Scan for the cell matching the given text and deliver its (x, y) coordinate at center. 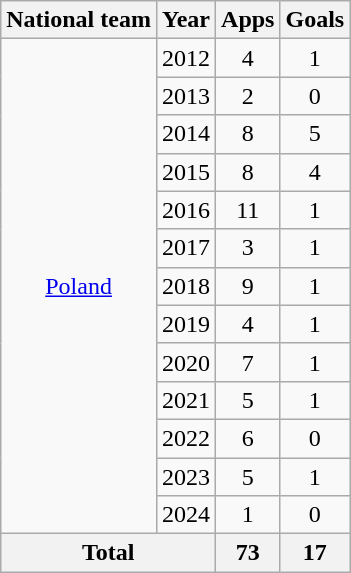
2015 (186, 172)
Poland (79, 286)
2020 (186, 362)
2023 (186, 477)
Apps (248, 20)
2018 (186, 286)
3 (248, 248)
7 (248, 362)
2013 (186, 96)
Goals (315, 20)
National team (79, 20)
Year (186, 20)
2021 (186, 400)
17 (315, 553)
2024 (186, 515)
2019 (186, 324)
73 (248, 553)
2017 (186, 248)
6 (248, 438)
2016 (186, 210)
2014 (186, 134)
2 (248, 96)
Total (108, 553)
2022 (186, 438)
9 (248, 286)
11 (248, 210)
2012 (186, 58)
